Detect which cell encompasses the target text, then output its [X, Y] center coordinate. 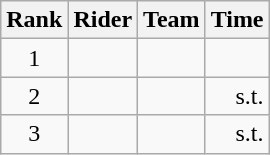
2 [34, 96]
3 [34, 134]
1 [34, 58]
Rider [103, 20]
Rank [34, 20]
Time [237, 20]
Team [172, 20]
